Extract the [x, y] coordinate from the center of the cell holding the provided text.  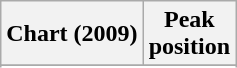
Chart (2009) [72, 34]
Peak position [189, 34]
